Capture the cell that displays the provided text and extract its (X, Y) central coordinate. 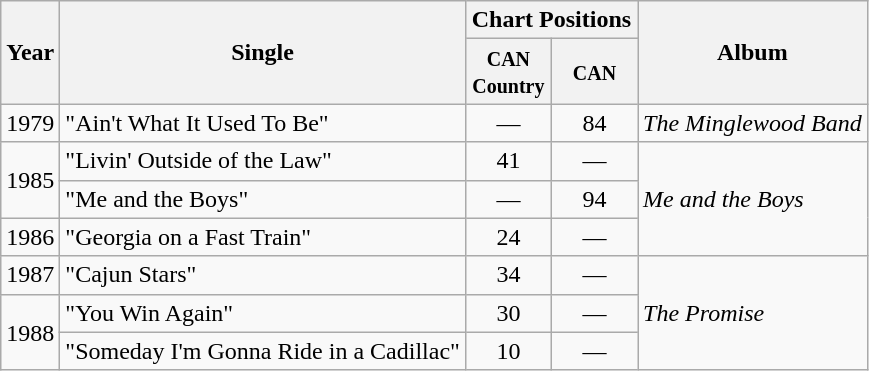
"Ain't What It Used To Be" (263, 123)
1988 (30, 332)
1987 (30, 275)
94 (594, 199)
34 (508, 275)
The Promise (753, 313)
30 (508, 313)
1986 (30, 237)
1985 (30, 180)
CAN Country (508, 72)
84 (594, 123)
1979 (30, 123)
41 (508, 161)
Year (30, 52)
"Me and the Boys" (263, 199)
Me and the Boys (753, 199)
"Someday I'm Gonna Ride in a Cadillac" (263, 351)
Album (753, 52)
"Georgia on a Fast Train" (263, 237)
Chart Positions (551, 20)
The Minglewood Band (753, 123)
"Livin' Outside of the Law" (263, 161)
CAN (594, 72)
Single (263, 52)
"You Win Again" (263, 313)
10 (508, 351)
24 (508, 237)
"Cajun Stars" (263, 275)
